Capture the cell that displays the provided text and extract its [X, Y] central coordinate. 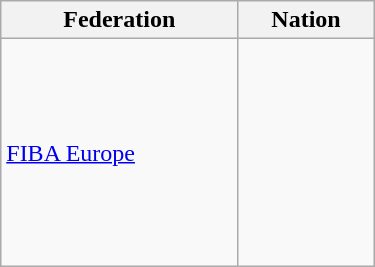
Federation [120, 20]
FIBA Europe [120, 152]
Nation [306, 20]
